For the text-containing cell, return its midpoint in [x, y] coordinate format. 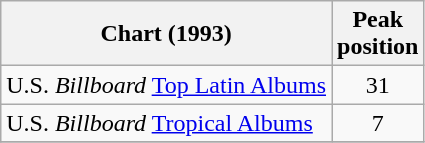
Peakposition [378, 34]
7 [378, 123]
U.S. Billboard Tropical Albums [166, 123]
U.S. Billboard Top Latin Albums [166, 85]
Chart (1993) [166, 34]
31 [378, 85]
